Search for the cell housing the specified text and yield its (X, Y) center coordinate. 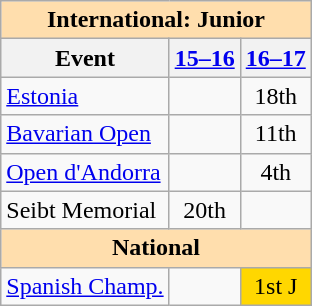
International: Junior (156, 20)
Bavarian Open (85, 134)
20th (204, 210)
16–17 (276, 58)
Event (85, 58)
15–16 (204, 58)
4th (276, 172)
Seibt Memorial (85, 210)
National (156, 248)
18th (276, 96)
Estonia (85, 96)
Spanish Champ. (85, 286)
Open d'Andorra (85, 172)
11th (276, 134)
1st J (276, 286)
